Extract the [X, Y] coordinate from the center of the cell holding the provided text.  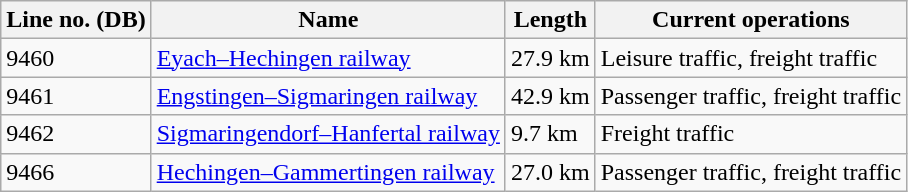
Leisure traffic, freight traffic [750, 58]
Freight traffic [750, 134]
Current operations [750, 20]
27.9 km [550, 58]
42.9 km [550, 96]
9460 [76, 58]
Eyach–Hechingen railway [328, 58]
27.0 km [550, 172]
Hechingen–Gammertingen railway [328, 172]
9466 [76, 172]
Sigmaringendorf–Hanfertal railway [328, 134]
Name [328, 20]
9462 [76, 134]
9461 [76, 96]
Line no. (DB) [76, 20]
Engstingen–Sigmaringen railway [328, 96]
9.7 km [550, 134]
Length [550, 20]
